Pinpoint the cell where the given text exists, returning its [x, y] midpoint coordinate. 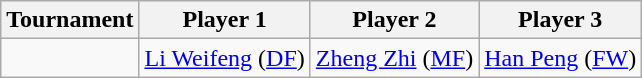
Tournament [70, 20]
Li Weifeng (DF) [224, 58]
Han Peng (FW) [560, 58]
Player 2 [394, 20]
Player 1 [224, 20]
Zheng Zhi (MF) [394, 58]
Player 3 [560, 20]
